Identify which cell holds the provided text, then report its [X, Y] central coordinate. 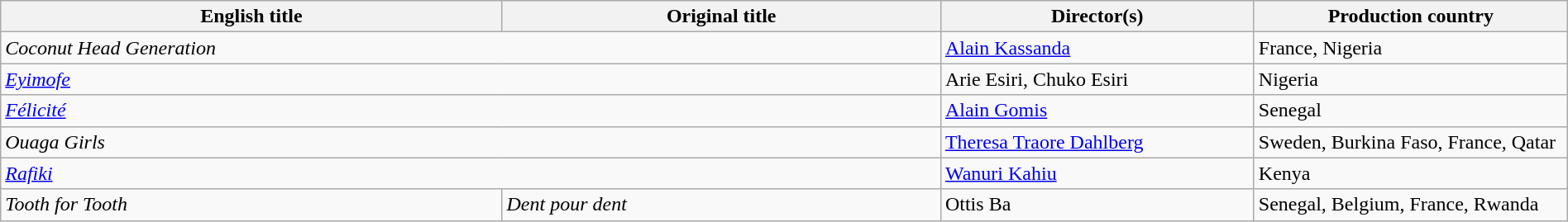
Rafiki [471, 173]
France, Nigeria [1411, 48]
Director(s) [1097, 17]
Dent pour dent [721, 205]
Production country [1411, 17]
Sweden, Burkina Faso, France, Qatar [1411, 142]
Kenya [1411, 173]
Original title [721, 17]
Theresa Traore Dahlberg [1097, 142]
Alain Gomis [1097, 111]
Tooth for Tooth [251, 205]
Ouaga Girls [471, 142]
Senegal, Belgium, France, Rwanda [1411, 205]
Coconut Head Generation [471, 48]
Ottis Ba [1097, 205]
Arie Esiri, Chuko Esiri [1097, 79]
Eyimofe [471, 79]
Senegal [1411, 111]
Wanuri Kahiu [1097, 173]
Nigeria [1411, 79]
Alain Kassanda [1097, 48]
Félicité [471, 111]
English title [251, 17]
